Return (X, Y) of the center of cell containing provided text 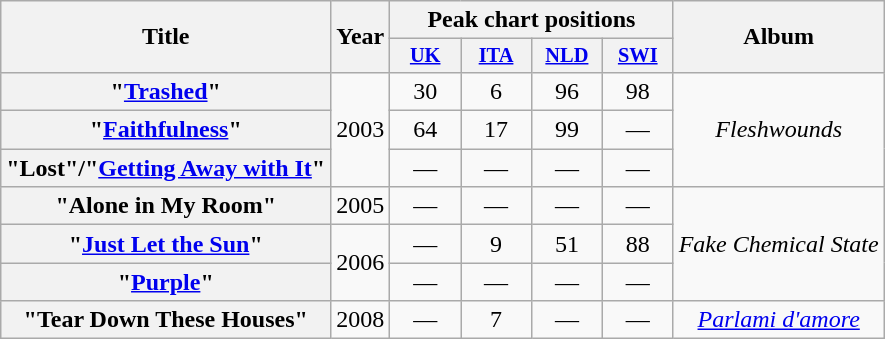
30 (426, 91)
96 (566, 91)
Title (166, 37)
88 (638, 244)
Fake Chemical State (778, 244)
SWI (638, 56)
"Lost"/"Getting Away with It" (166, 168)
17 (496, 130)
Album (778, 37)
9 (496, 244)
Peak chart positions (532, 20)
99 (566, 130)
NLD (566, 56)
Parlami d'amore (778, 320)
"Alone in My Room" (166, 206)
Year (360, 37)
UK (426, 56)
"Faithfulness" (166, 130)
6 (496, 91)
98 (638, 91)
2003 (360, 129)
"Purple" (166, 282)
7 (496, 320)
2006 (360, 263)
64 (426, 130)
"Tear Down These Houses" (166, 320)
2005 (360, 206)
"Just Let the Sun" (166, 244)
"Trashed" (166, 91)
51 (566, 244)
Fleshwounds (778, 129)
ITA (496, 56)
2008 (360, 320)
